Find where the given text appears and provide that cell's center as (x, y) coordinate. 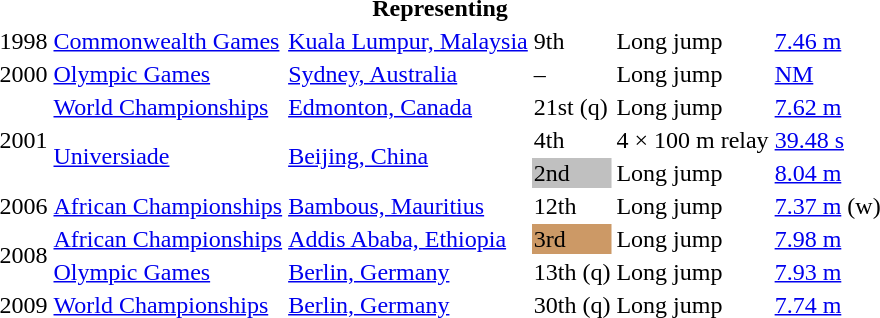
Addis Ababa, Ethiopia (408, 239)
9th (572, 41)
Edmonton, Canada (408, 107)
World Championships (168, 107)
12th (572, 206)
3rd (572, 239)
13th (q) (572, 272)
Universiade (168, 156)
Sydney, Australia (408, 74)
– (572, 74)
Bambous, Mauritius (408, 206)
21st (q) (572, 107)
Kuala Lumpur, Malaysia (408, 41)
2nd (572, 173)
Beijing, China (408, 156)
Berlin, Germany (408, 272)
4 × 100 m relay (692, 140)
4th (572, 140)
Commonwealth Games (168, 41)
